Locate the cell with the specified text and output its (x, y) center coordinate. 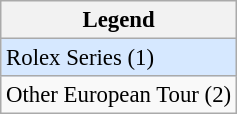
Rolex Series (1) (119, 58)
Other European Tour (2) (119, 95)
Legend (119, 20)
